Identify which cell holds the provided text, then report its [x, y] central coordinate. 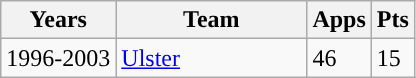
Apps [339, 20]
Ulster [212, 58]
1996-2003 [58, 58]
15 [392, 58]
Pts [392, 20]
Team [212, 20]
Years [58, 20]
46 [339, 58]
